Scan for the cell matching the given text and deliver its [x, y] coordinate at center. 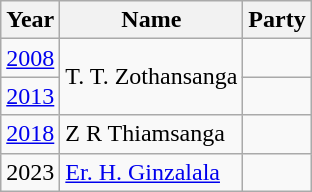
Name [152, 20]
2018 [30, 134]
Z R Thiamsanga [152, 134]
Er. H. Ginzalala [152, 172]
2008 [30, 58]
2023 [30, 172]
Year [30, 20]
Party [277, 20]
2013 [30, 96]
T. T. Zothansanga [152, 77]
